Provide the (x, y) coordinate of the cell's center where the given text is located.  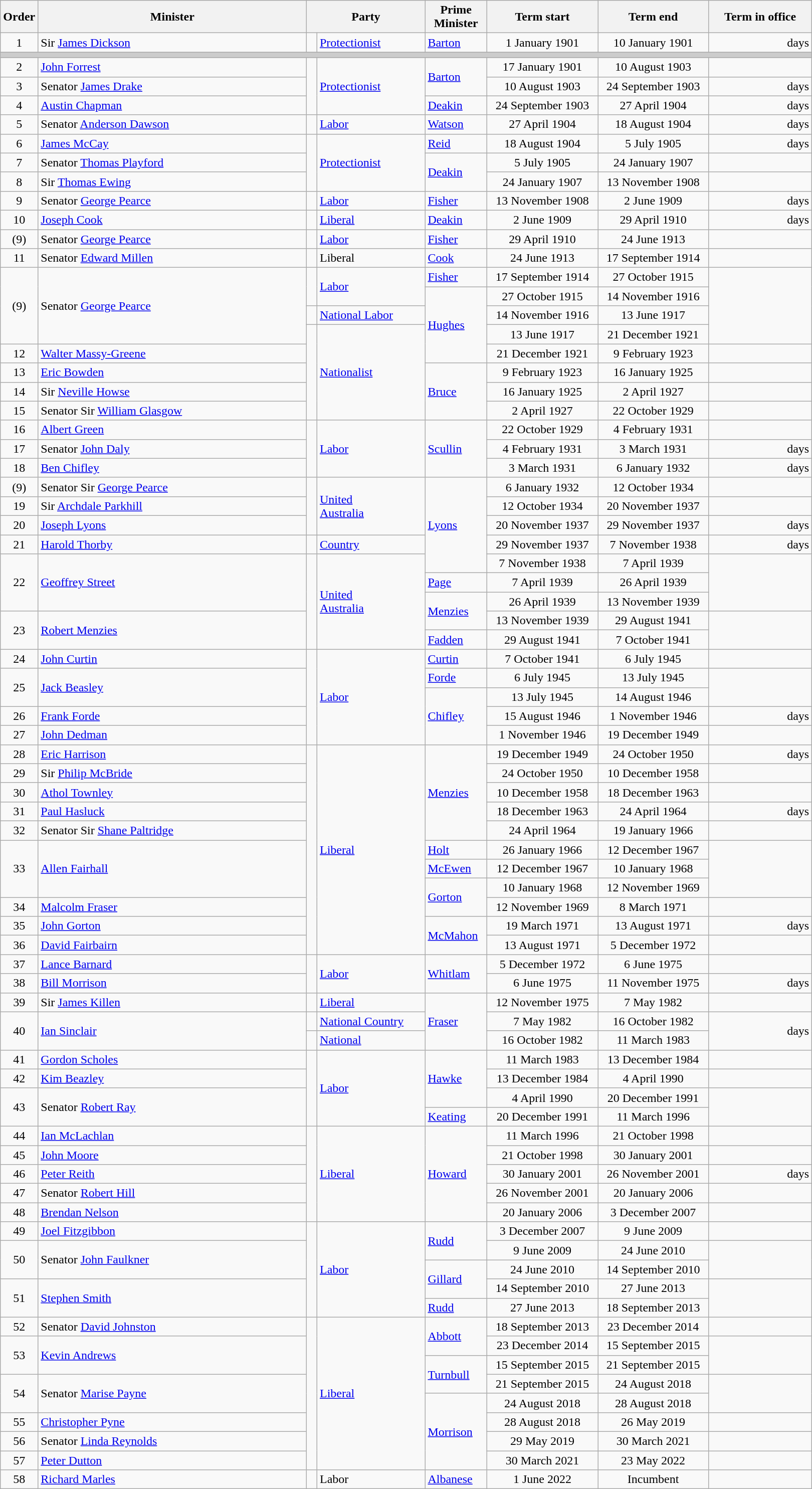
12 (19, 353)
19 March 1971 (542, 926)
Gillard (456, 1279)
15 August 1946 (542, 716)
Senator Anderson Dawson (172, 124)
56 (19, 1441)
Paul Hasluck (172, 811)
Eric Bowden (172, 373)
Page (456, 583)
26 January 1966 (542, 850)
Senator Sir William Glasgow (172, 411)
Kevin Andrews (172, 1355)
25 (19, 687)
31 (19, 811)
Senator Marise Payne (172, 1393)
Athol Townley (172, 792)
Watson (456, 124)
John Curtin (172, 659)
14 August 1946 (654, 697)
39 (19, 1002)
Morrison (456, 1431)
44 (19, 1136)
22 (19, 583)
Curtin (456, 659)
Sir Thomas Ewing (172, 181)
40 (19, 1031)
2 (19, 67)
John Gorton (172, 926)
Christopher Pyne (172, 1422)
17 January 1901 (542, 67)
Holt (456, 850)
McMahon (456, 936)
17 (19, 449)
15 (19, 411)
Sir James Dickson (172, 43)
Ian McLachlan (172, 1136)
10 January 1901 (654, 43)
Senator Linda Reynolds (172, 1441)
Joel Fitzgibbon (172, 1231)
11 November 1975 (654, 983)
29 (19, 773)
Frank Forde (172, 716)
David Fairbairn (172, 945)
36 (19, 945)
37 (19, 964)
23 (19, 630)
12 November 1975 (542, 1002)
Peter Dutton (172, 1460)
Senator John Faulkner (172, 1260)
19 January 1966 (654, 830)
Fadden (456, 640)
51 (19, 1298)
National Country (371, 1021)
42 (19, 1078)
Joseph Lyons (172, 525)
Senator James Drake (172, 86)
48 (19, 1212)
Eric Harrison (172, 754)
Senator John Daly (172, 449)
Senator Robert Hill (172, 1193)
National Labor (371, 315)
41 (19, 1059)
38 (19, 983)
Incumbent (654, 1479)
Gordon Scholes (172, 1059)
21 (19, 544)
33 (19, 869)
Allen Fairhall (172, 869)
Chifley (456, 716)
John Moore (172, 1155)
10 (19, 220)
Senator Thomas Playford (172, 162)
58 (19, 1479)
Sir James Killen (172, 1002)
Lance Barnard (172, 964)
Peter Reith (172, 1174)
Scullin (456, 449)
Robert Menzies (172, 630)
16 (19, 430)
46 (19, 1174)
Sir Archdale Parkhill (172, 506)
49 (19, 1231)
Bruce (456, 392)
Albert Green (172, 430)
Harold Thorby (172, 544)
Party (366, 17)
Whitlam (456, 974)
Forde (456, 678)
Brendan Nelson (172, 1212)
Austin Chapman (172, 105)
Nationalist (371, 373)
43 (19, 1107)
James McCay (172, 143)
57 (19, 1460)
Hawke (456, 1078)
Sir Neville Howse (172, 392)
Kim Beazley (172, 1078)
Jack Beasley (172, 687)
Senator Edward Millen (172, 258)
Bill Morrison (172, 983)
Order (19, 17)
6 (19, 143)
Lyons (456, 525)
Minister (172, 17)
26 (19, 716)
28 (19, 754)
3 (19, 86)
26 May 2019 (654, 1422)
Albanese (456, 1479)
Walter Massy-Greene (172, 353)
20 (19, 525)
Joseph Cook (172, 220)
23 May 2022 (654, 1460)
Senator Sir Shane Paltridge (172, 830)
13 (19, 373)
Howard (456, 1174)
7 (19, 162)
14 (19, 392)
John Forrest (172, 67)
Term end (654, 17)
9 (19, 201)
35 (19, 926)
Term in office (760, 17)
32 (19, 830)
National (371, 1040)
1 June 2022 (542, 1479)
53 (19, 1355)
Richard Marles (172, 1479)
Turnbull (456, 1374)
5 (19, 124)
Gorton (456, 897)
Hughes (456, 325)
Senator David Johnston (172, 1327)
Ben Chifley (172, 468)
29 May 2019 (542, 1441)
Ian Sinclair (172, 1031)
Senator Robert Ray (172, 1107)
4 (19, 105)
Geoffrey Street (172, 583)
55 (19, 1422)
19 (19, 506)
Term start (542, 17)
47 (19, 1193)
McEwen (456, 869)
Malcolm Fraser (172, 907)
Country (371, 544)
54 (19, 1393)
Fraser (456, 1021)
Keating (456, 1116)
Senator Sir George Pearce (172, 487)
11 (19, 258)
1 (19, 43)
1 January 1901 (542, 43)
Sir Philip McBride (172, 773)
John Dedman (172, 735)
8 (19, 181)
Stephen Smith (172, 1298)
Prime Minister (456, 17)
45 (19, 1155)
Reid (456, 143)
Abbott (456, 1336)
50 (19, 1260)
30 (19, 792)
8 March 1971 (654, 907)
34 (19, 907)
27 (19, 735)
Cook (456, 258)
52 (19, 1327)
18 (19, 468)
24 (19, 659)
